Return (x, y) of the center of cell containing provided text 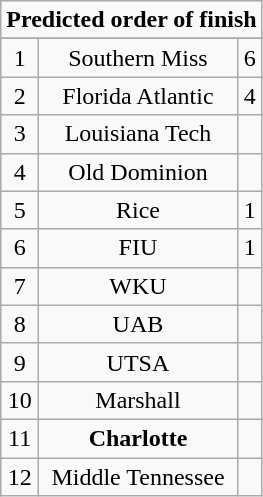
11 (20, 438)
9 (20, 362)
Middle Tennessee (138, 477)
UAB (138, 324)
Southern Miss (138, 58)
UTSA (138, 362)
8 (20, 324)
Louisiana Tech (138, 134)
WKU (138, 286)
3 (20, 134)
Predicted order of finish (132, 20)
Old Dominion (138, 172)
Charlotte (138, 438)
Florida Atlantic (138, 96)
5 (20, 210)
10 (20, 400)
2 (20, 96)
Marshall (138, 400)
FIU (138, 248)
7 (20, 286)
12 (20, 477)
Rice (138, 210)
